Search for the cell housing the specified text and yield its (x, y) center coordinate. 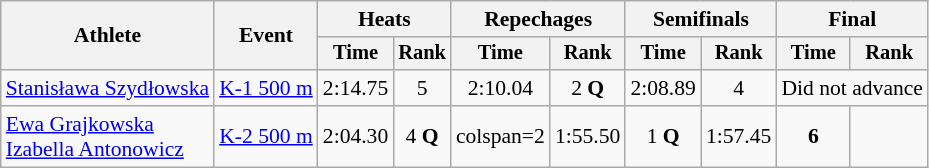
1 Q (662, 136)
K-2 500 m (266, 136)
2 Q (588, 88)
Repechages (538, 19)
1:55.50 (588, 136)
2:04.30 (356, 136)
Heats (384, 19)
K-1 500 m (266, 88)
colspan=2 (500, 136)
Ewa GrajkowskaIzabella Antonowicz (108, 136)
2:10.04 (500, 88)
4 Q (422, 136)
Final (852, 19)
4 (738, 88)
Stanisława Szydłowska (108, 88)
Did not advance (852, 88)
6 (813, 136)
2:08.89 (662, 88)
Semifinals (700, 19)
1:57.45 (738, 136)
2:14.75 (356, 88)
Event (266, 36)
Athlete (108, 36)
5 (422, 88)
